Identify which cell holds the provided text, then report its (X, Y) central coordinate. 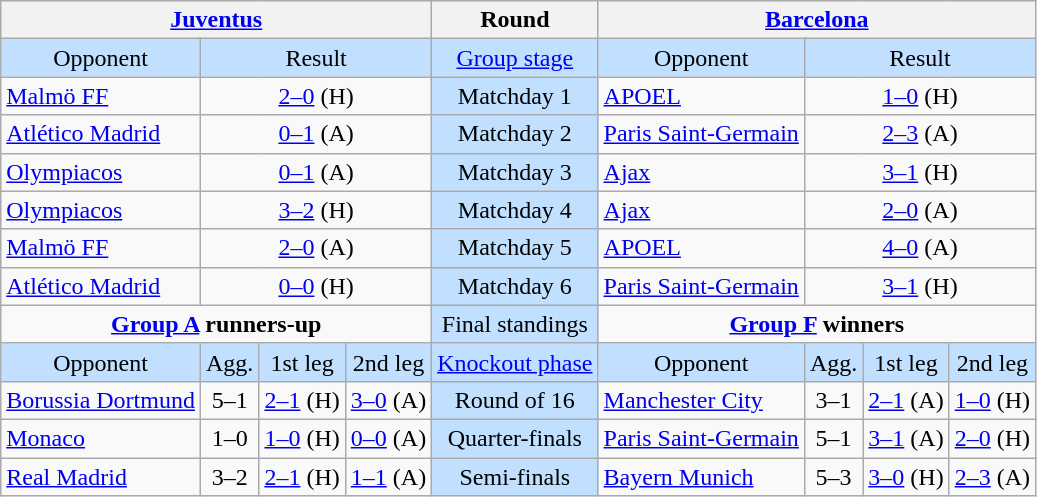
Quarter-finals (515, 438)
Real Madrid (101, 477)
Group stage (515, 58)
Matchday 2 (515, 134)
3–0 (H) (906, 477)
0–0 (A) (388, 438)
Monaco (101, 438)
1–1 (A) (388, 477)
Matchday 5 (515, 248)
2–1 (A) (906, 400)
3–2 (229, 477)
Matchday 6 (515, 286)
Knockout phase (515, 362)
Matchday 4 (515, 210)
Bayern Munich (701, 477)
Group A runners-up (216, 324)
3–0 (A) (388, 400)
3–1 (A) (906, 438)
Semi-finals (515, 477)
Matchday 1 (515, 96)
1–0 (229, 438)
Juventus (216, 20)
Group F winners (817, 324)
3–1 (833, 400)
Final standings (515, 324)
Round (515, 20)
Round of 16 (515, 400)
0–0 (H) (316, 286)
Borussia Dortmund (101, 400)
Barcelona (817, 20)
Matchday 3 (515, 172)
5–3 (833, 477)
3–2 (H) (316, 210)
4–0 (A) (920, 248)
Manchester City (701, 400)
